For the text-containing cell, return its midpoint in (x, y) coordinate format. 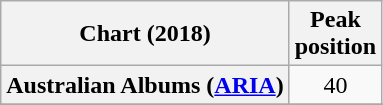
Peak position (335, 34)
40 (335, 85)
Chart (2018) (145, 34)
Australian Albums (ARIA) (145, 85)
